Identify which cell holds the provided text, then report its [X, Y] central coordinate. 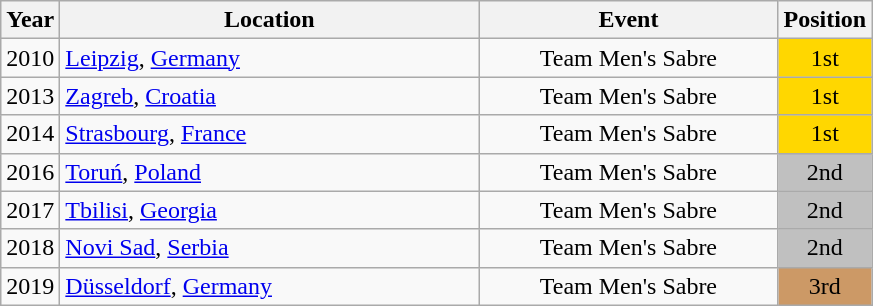
2019 [30, 286]
2014 [30, 134]
Position [825, 20]
Location [270, 20]
Novi Sad, Serbia [270, 248]
Leipzig, Germany [270, 58]
3rd [825, 286]
2010 [30, 58]
Strasbourg, France [270, 134]
2013 [30, 96]
2016 [30, 172]
Year [30, 20]
Zagreb, Croatia [270, 96]
Event [628, 20]
Düsseldorf, Germany [270, 286]
Toruń, Poland [270, 172]
2017 [30, 210]
Tbilisi, Georgia [270, 210]
2018 [30, 248]
